Identify which cell holds the provided text, then report its [x, y] central coordinate. 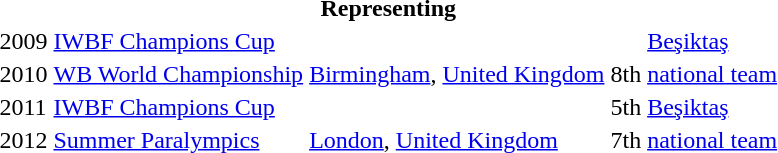
5th [626, 107]
WB World Championship [178, 74]
Birmingham, United Kingdom [457, 74]
8th [626, 74]
